Extract the [x, y] coordinate from the center of the cell holding the provided text.  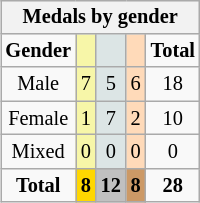
2 [136, 118]
Male [38, 84]
6 [136, 84]
18 [173, 84]
Medals by gender [100, 17]
Gender [38, 51]
12 [111, 185]
28 [173, 185]
1 [86, 118]
Female [38, 118]
Mixed [38, 152]
5 [111, 84]
10 [173, 118]
